Find where the given text appears and provide that cell's center as [X, Y] coordinate. 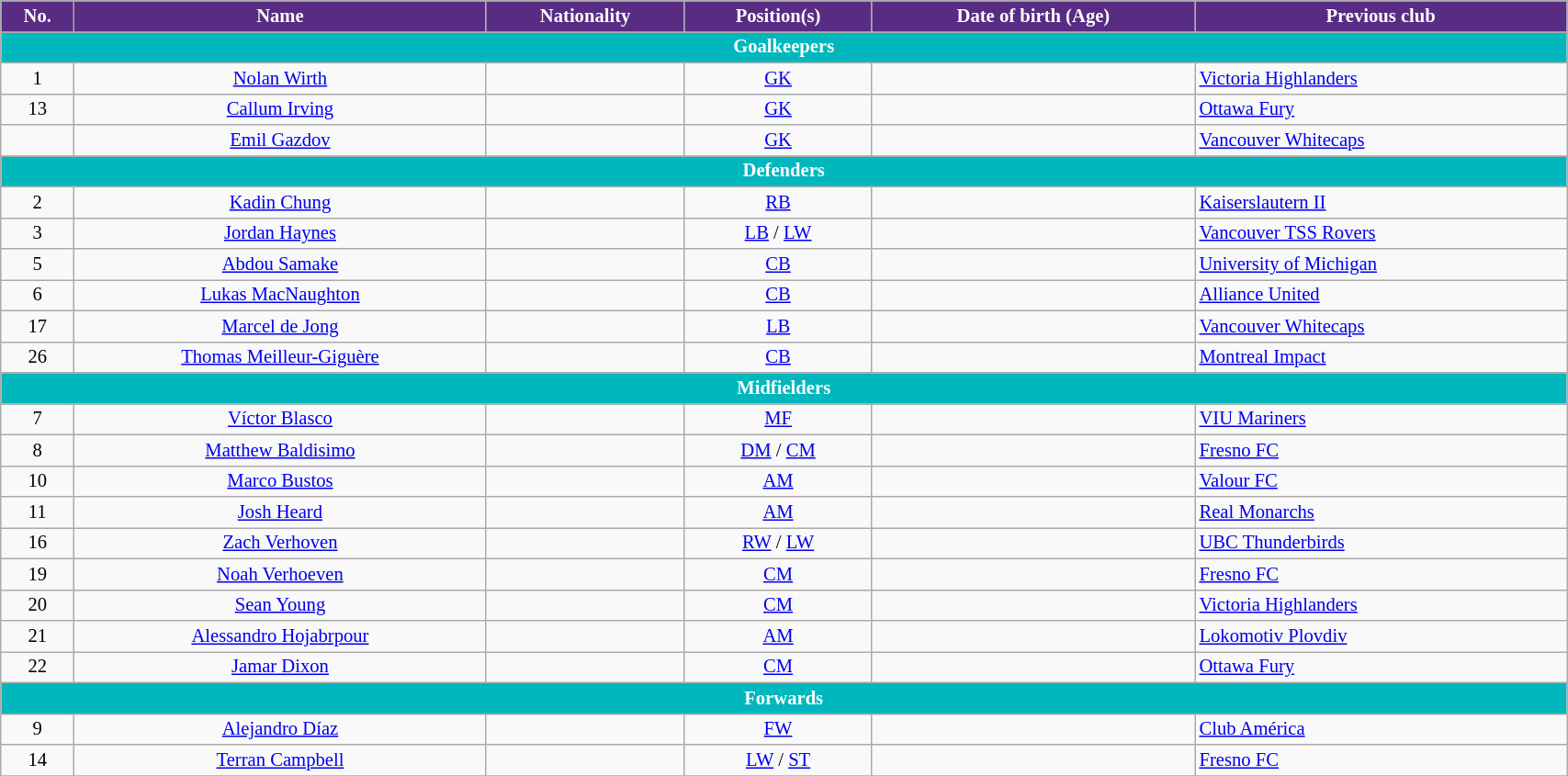
Noah Verhoeven [281, 574]
Name [281, 16]
Valour FC [1382, 481]
Marcel de Jong [281, 326]
Montreal Impact [1382, 357]
Defenders [784, 171]
Jamar Dixon [281, 667]
20 [38, 605]
DM / CM [778, 450]
Jordan Haynes [281, 233]
Vancouver TSS Rovers [1382, 233]
Previous club [1382, 16]
Nolan Wirth [281, 78]
26 [38, 357]
Matthew Baldisimo [281, 450]
Midfielders [784, 388]
Goalkeepers [784, 47]
1 [38, 78]
10 [38, 481]
No. [38, 16]
RW / LW [778, 543]
Position(s) [778, 16]
MF [778, 419]
Sean Young [281, 605]
21 [38, 636]
Club América [1382, 729]
FW [778, 729]
Alliance United [1382, 295]
17 [38, 326]
7 [38, 419]
Kaiserslautern II [1382, 202]
Lokomotiv Plovdiv [1382, 636]
Nationality [585, 16]
LB [778, 326]
Víctor Blasco [281, 419]
14 [38, 759]
Real Monarchs [1382, 512]
Terran Campbell [281, 759]
6 [38, 295]
Callum Irving [281, 109]
Thomas Meilleur-Giguère [281, 357]
Josh Heard [281, 512]
2 [38, 202]
Lukas MacNaughton [281, 295]
16 [38, 543]
Emil Gazdov [281, 141]
University of Michigan [1382, 264]
Marco Bustos [281, 481]
UBC Thunderbirds [1382, 543]
RB [778, 202]
VIU Mariners [1382, 419]
Zach Verhoven [281, 543]
Alessandro Hojabrpour [281, 636]
Abdou Samake [281, 264]
8 [38, 450]
5 [38, 264]
3 [38, 233]
11 [38, 512]
LW / ST [778, 759]
Alejandro Díaz [281, 729]
19 [38, 574]
Date of birth (Age) [1032, 16]
Forwards [784, 698]
22 [38, 667]
13 [38, 109]
LB / LW [778, 233]
9 [38, 729]
Kadin Chung [281, 202]
